Locate the cell with the specified text and output its (x, y) center coordinate. 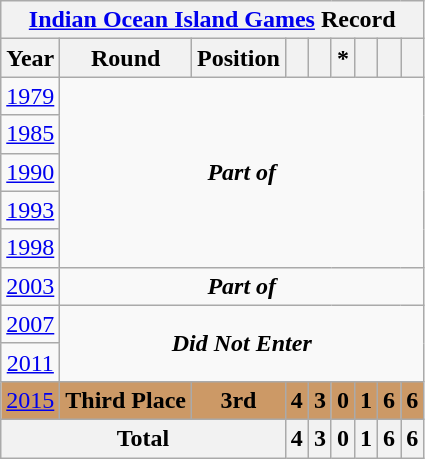
Year (30, 58)
2015 (30, 400)
1998 (30, 248)
1990 (30, 172)
3rd (239, 400)
Position (239, 58)
Did Not Enter (242, 343)
1979 (30, 96)
2007 (30, 324)
Total (144, 438)
2003 (30, 286)
Third Place (126, 400)
* (342, 58)
1985 (30, 134)
Round (126, 58)
1993 (30, 210)
Indian Ocean Island Games Record (212, 20)
2011 (30, 362)
